Return the (x, y) coordinate for the center point of the cell that contains the specified text.  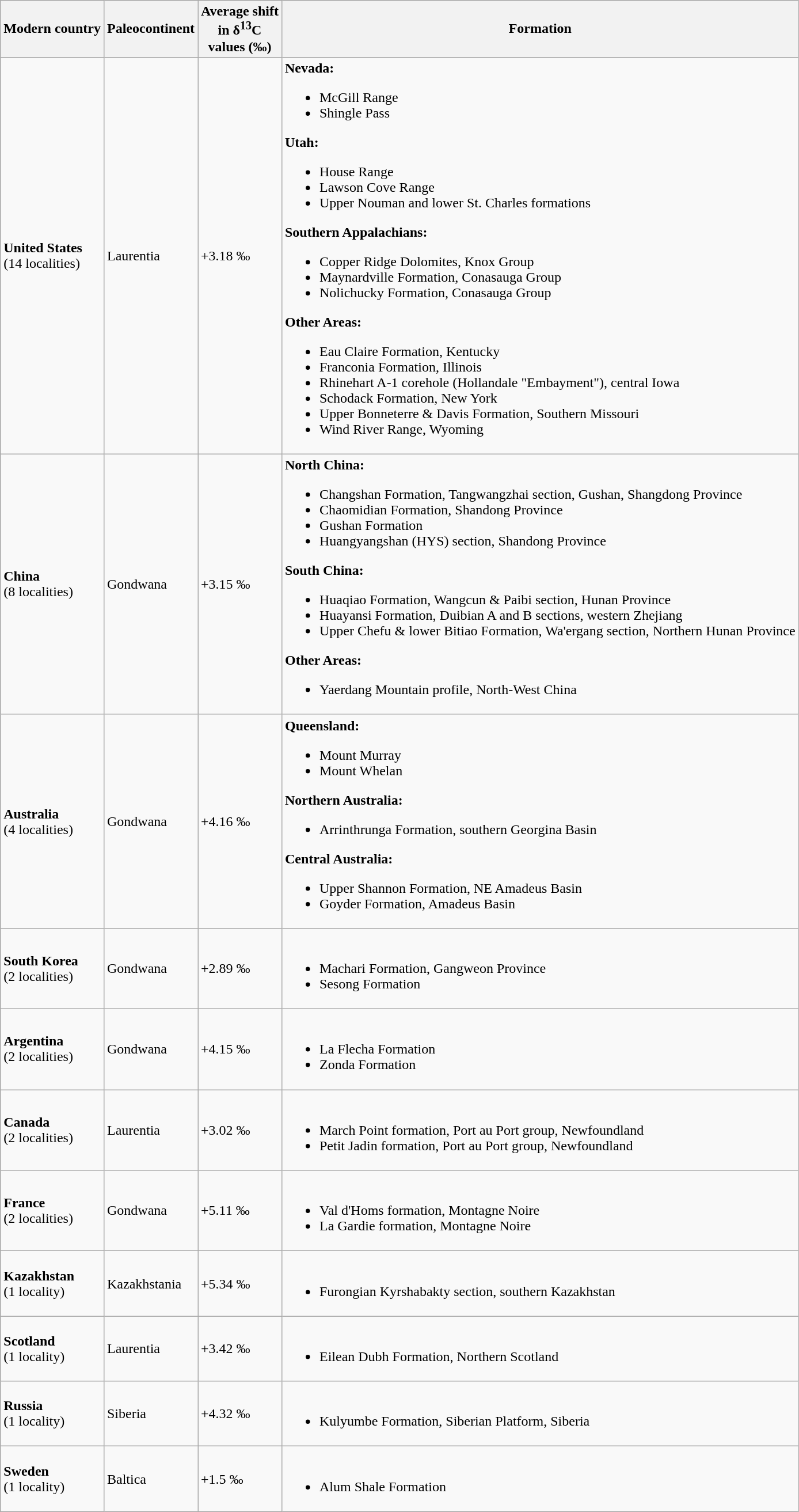
South Korea(2 localities) (52, 968)
+4.15 ‰ (240, 1049)
+1.5 ‰ (240, 1479)
Siberia (151, 1414)
Average shiftin δ13Cvalues (‰) (240, 29)
Baltica (151, 1479)
Scotland(1 locality) (52, 1349)
Argentina(2 localities) (52, 1049)
Eilean Dubh Formation, Northern Scotland (540, 1349)
Australia(4 localities) (52, 821)
Kazakhstan(1 locality) (52, 1283)
Kulyumbe Formation, Siberian Platform, Siberia (540, 1414)
Kazakhstania (151, 1283)
+4.16 ‰ (240, 821)
Canada(2 localities) (52, 1130)
+5.11 ‰ (240, 1211)
Paleocontinent (151, 29)
United States(14 localities) (52, 256)
Furongian Kyrshabakty section, southern Kazakhstan (540, 1283)
+2.89 ‰ (240, 968)
Machari Formation, Gangweon ProvinceSesong Formation (540, 968)
+5.34 ‰ (240, 1283)
La Flecha FormationZonda Formation (540, 1049)
+3.02 ‰ (240, 1130)
+3.42 ‰ (240, 1349)
+3.18 ‰ (240, 256)
Alum Shale Formation (540, 1479)
China(8 localities) (52, 584)
Modern country (52, 29)
Sweden (1 locality) (52, 1479)
Russia(1 locality) (52, 1414)
+4.32 ‰ (240, 1414)
France(2 localities) (52, 1211)
Formation (540, 29)
+3.15 ‰ (240, 584)
Val d'Homs formation, Montagne NoireLa Gardie formation, Montagne Noire (540, 1211)
March Point formation, Port au Port group, NewfoundlandPetit Jadin formation, Port au Port group, Newfoundland (540, 1130)
